Find where the given text appears and provide that cell's center as (X, Y) coordinate. 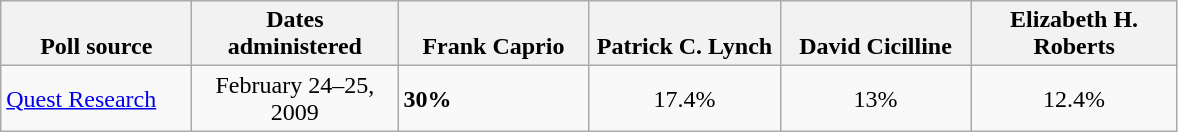
David Cicilline (876, 34)
Frank Caprio (494, 34)
17.4% (684, 98)
13% (876, 98)
Poll source (96, 34)
30% (494, 98)
Quest Research (96, 98)
Patrick C. Lynch (684, 34)
Elizabeth H. Roberts (1074, 34)
Dates administered (295, 34)
12.4% (1074, 98)
February 24–25, 2009 (295, 98)
